Pinpoint the cell where the given text exists, returning its [x, y] midpoint coordinate. 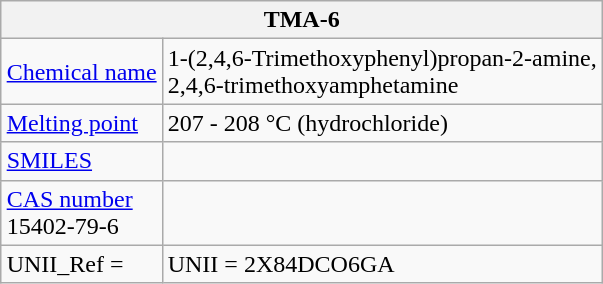
Chemical name [82, 72]
CAS number15402-79-6 [82, 212]
207 - 208 °C (hydrochloride) [382, 123]
UNII_Ref = [82, 264]
UNII = 2X84DCO6GA [382, 264]
Melting point [82, 123]
TMA-6 [302, 20]
SMILES [82, 161]
1-(2,4,6-Trimethoxyphenyl)propan-2-amine,2,4,6-trimethoxyamphetamine [382, 72]
